Extract the (X, Y) coordinate from the center of the cell holding the provided text.  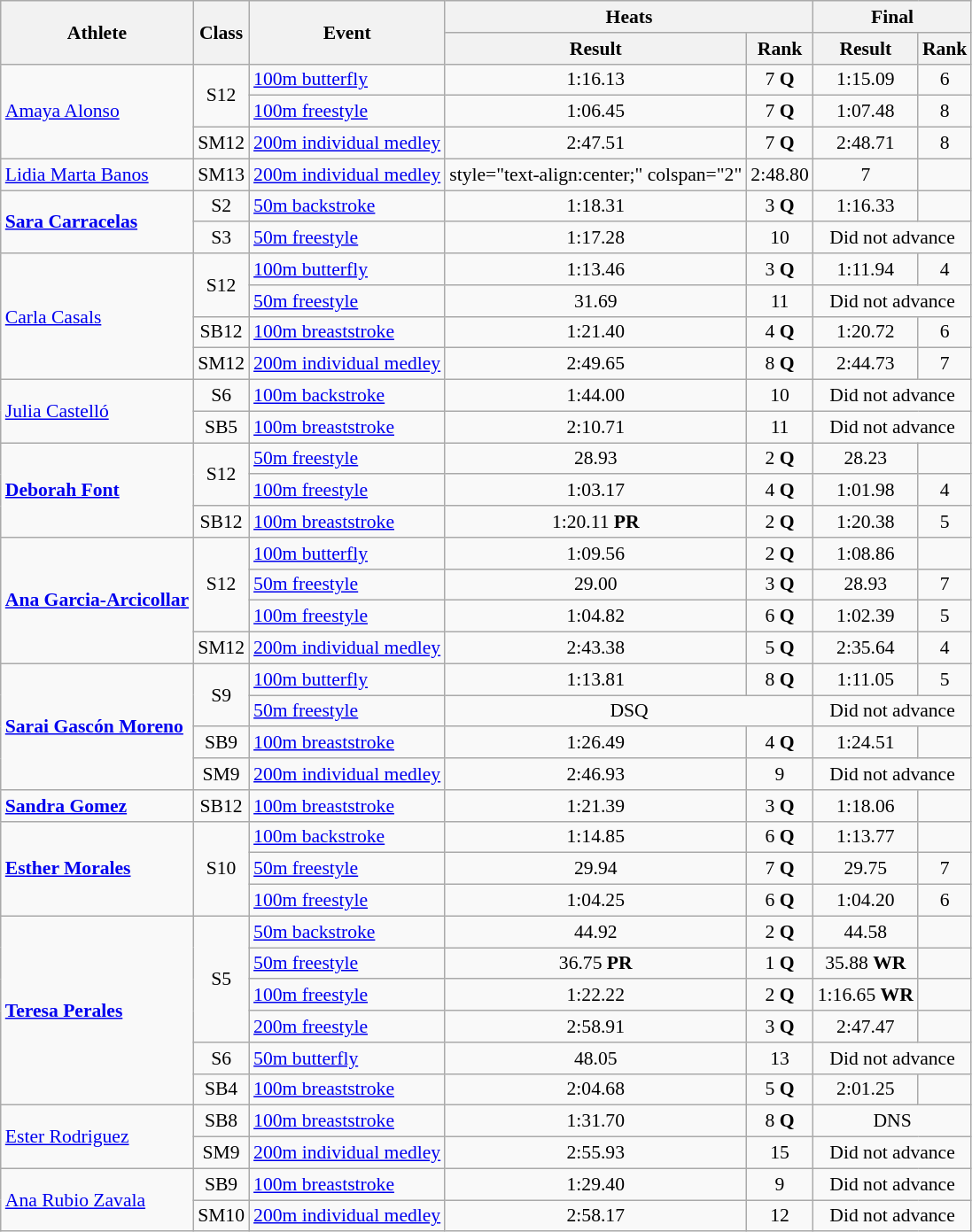
SB5 (222, 427)
1:04.82 (595, 616)
13 (780, 1058)
2:44.73 (866, 364)
44.58 (866, 932)
1:31.70 (595, 1121)
1:29.40 (595, 1184)
35.88 WR (866, 964)
200m freestyle (347, 1027)
1:16.13 (595, 80)
50m butterfly (347, 1058)
1:11.94 (866, 269)
Julia Castelló (97, 411)
S5 (222, 979)
1:20.38 (866, 522)
Heats (629, 17)
1:24.51 (866, 743)
1 Q (780, 964)
S3 (222, 238)
1:13.77 (866, 837)
Sandra Gomez (97, 806)
Sarai Gascón Moreno (97, 726)
1:13.81 (595, 679)
1:01.98 (866, 491)
S2 (222, 206)
2:43.38 (595, 648)
1:11.05 (866, 679)
Sara Carracelas (97, 221)
1:20.11 PR (595, 522)
1:15.09 (866, 80)
1:22.22 (595, 996)
1:04.20 (866, 901)
1:21.39 (595, 806)
2:47.47 (866, 1027)
2:46.93 (595, 774)
1:06.45 (595, 112)
SB8 (222, 1121)
DNS (893, 1121)
2:04.68 (595, 1089)
1:44.00 (595, 396)
1:14.85 (595, 837)
style="text-align:center;" colspan="2" (595, 174)
2:47.51 (595, 143)
48.05 (595, 1058)
1:17.28 (595, 238)
Ana Rubio Zavala (97, 1199)
1:02.39 (866, 616)
29.75 (866, 869)
2:01.25 (866, 1089)
Ana Garcia-Arcicollar (97, 601)
1:08.86 (866, 554)
SB4 (222, 1089)
2:58.91 (595, 1027)
Ester Rodriguez (97, 1137)
Class (222, 32)
29.00 (595, 585)
Teresa Perales (97, 1011)
1:20.72 (866, 332)
1:13.46 (595, 269)
Deborah Font (97, 491)
1:18.06 (866, 806)
Carla Casals (97, 316)
SM13 (222, 174)
1:16.65 WR (866, 996)
31.69 (595, 301)
15 (780, 1153)
1:03.17 (595, 491)
2:48.71 (866, 143)
Athlete (97, 32)
DSQ (629, 711)
2:48.80 (780, 174)
S9 (222, 694)
28.23 (866, 459)
2:10.71 (595, 427)
2:55.93 (595, 1153)
1:04.25 (595, 901)
1:09.56 (595, 554)
44.92 (595, 932)
2:35.64 (866, 648)
S10 (222, 868)
2:49.65 (595, 364)
Lidia Marta Banos (97, 174)
Event (347, 32)
SM10 (222, 1216)
1:26.49 (595, 743)
1:18.31 (595, 206)
Amaya Alonso (97, 112)
36.75 PR (595, 964)
12 (780, 1216)
1:07.48 (866, 112)
Esther Morales (97, 868)
1:16.33 (866, 206)
1:21.40 (595, 332)
Final (893, 17)
29.94 (595, 869)
2:58.17 (595, 1216)
